Pinpoint the cell where the given text exists, returning its (X, Y) midpoint coordinate. 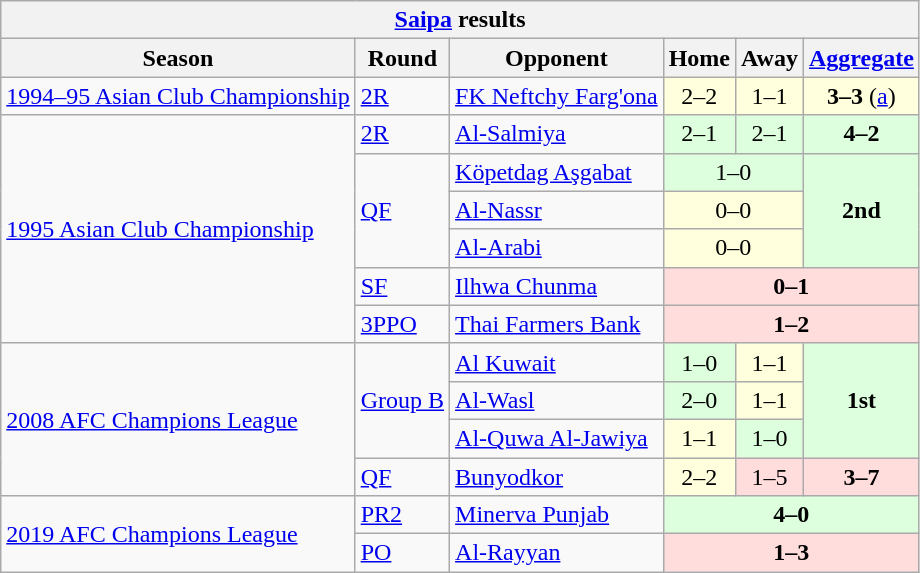
Ilhwa Chunma (557, 286)
Thai Farmers Bank (557, 324)
1–2 (791, 324)
1994–95 Asian Club Championship (178, 96)
2–0 (699, 400)
2nd (861, 210)
Bunyodkor (557, 477)
Al-Rayyan (557, 553)
1995 Asian Club Championship (178, 229)
Home (699, 58)
FK Neftchy Farg'ona (557, 96)
1st (861, 400)
3–7 (861, 477)
3PPO (402, 324)
Köpetdag Aşgabat (557, 172)
Al Kuwait (557, 362)
2019 AFC Champions League (178, 534)
Opponent (557, 58)
Al-Nassr (557, 210)
1–3 (791, 553)
4–2 (861, 134)
3–3 (a) (861, 96)
1–5 (770, 477)
Season (178, 58)
Aggregate (861, 58)
Saipa results (460, 20)
0–1 (791, 286)
Group B (402, 400)
PO (402, 553)
Away (770, 58)
4–0 (791, 515)
Al-Arabi (557, 248)
Al-Quwa Al-Jawiya (557, 438)
2008 AFC Champions League (178, 419)
SF (402, 286)
Round (402, 58)
Al-Salmiya (557, 134)
PR2 (402, 515)
Minerva Punjab (557, 515)
Al-Wasl (557, 400)
